Scan for the cell matching the given text and deliver its (x, y) coordinate at center. 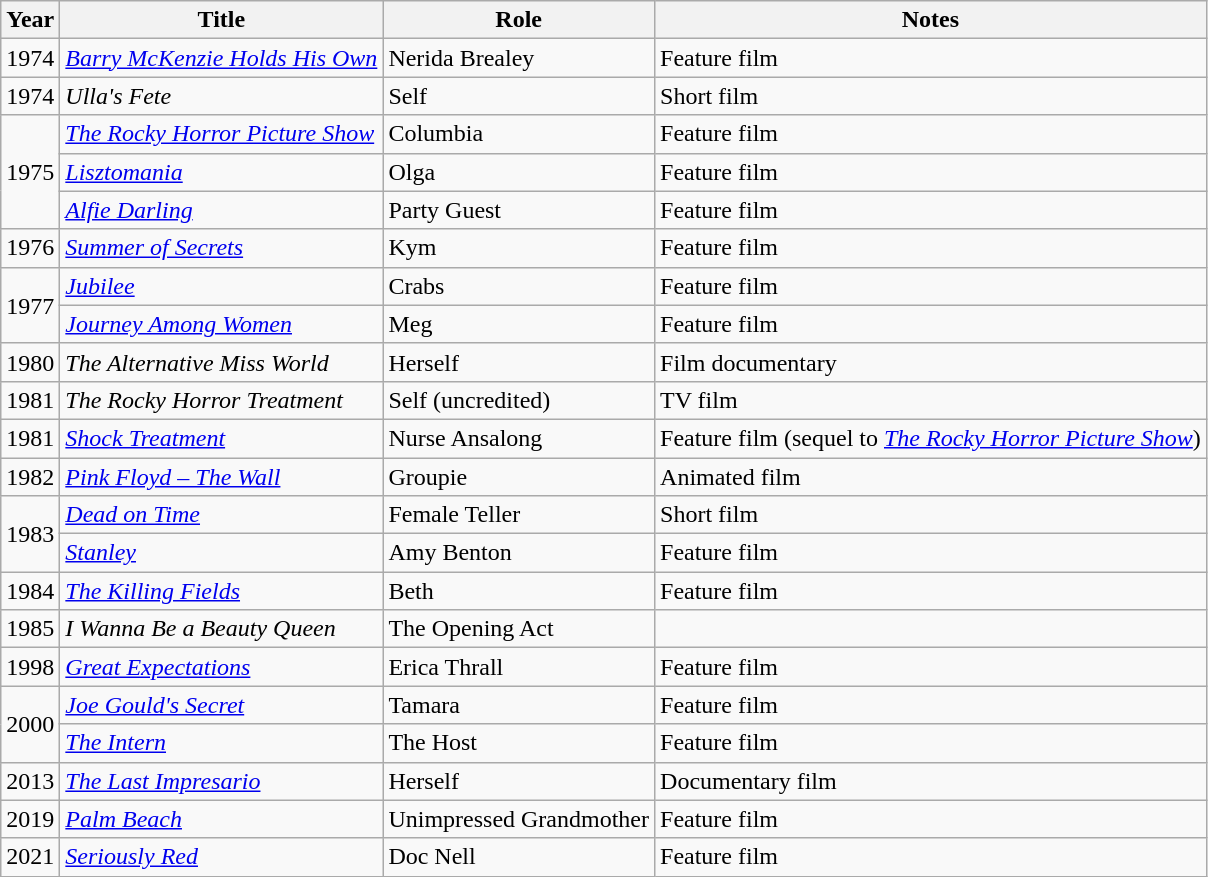
Film documentary (931, 362)
Title (222, 20)
The Last Impresario (222, 781)
I Wanna Be a Beauty Queen (222, 629)
Seriously Red (222, 857)
The Alternative Miss World (222, 362)
Stanley (222, 553)
Party Guest (519, 210)
The Killing Fields (222, 591)
2013 (30, 781)
Great Expectations (222, 667)
Self (uncredited) (519, 400)
Documentary film (931, 781)
Dead on Time (222, 515)
The Opening Act (519, 629)
Olga (519, 172)
1975 (30, 172)
Doc Nell (519, 857)
Nurse Ansalong (519, 438)
Alfie Darling (222, 210)
Nerida Brealey (519, 58)
Crabs (519, 286)
Palm Beach (222, 819)
TV film (931, 400)
Beth (519, 591)
Erica Thrall (519, 667)
Journey Among Women (222, 324)
Meg (519, 324)
Pink Floyd – The Wall (222, 477)
The Intern (222, 743)
1976 (30, 248)
1977 (30, 305)
Amy Benton (519, 553)
Lisztomania (222, 172)
The Rocky Horror Picture Show (222, 134)
Ulla's Fete (222, 96)
Role (519, 20)
Joe Gould's Secret (222, 705)
1998 (30, 667)
Shock Treatment (222, 438)
The Host (519, 743)
Columbia (519, 134)
Animated film (931, 477)
Self (519, 96)
1982 (30, 477)
Unimpressed Grandmother (519, 819)
Feature film (sequel to The Rocky Horror Picture Show) (931, 438)
Barry McKenzie Holds His Own (222, 58)
2000 (30, 724)
Jubilee (222, 286)
2019 (30, 819)
1980 (30, 362)
Groupie (519, 477)
Notes (931, 20)
Summer of Secrets (222, 248)
Tamara (519, 705)
2021 (30, 857)
1985 (30, 629)
Female Teller (519, 515)
The Rocky Horror Treatment (222, 400)
Year (30, 20)
Kym (519, 248)
1984 (30, 591)
1983 (30, 534)
